Scan for the cell matching the given text and deliver its [X, Y] coordinate at center. 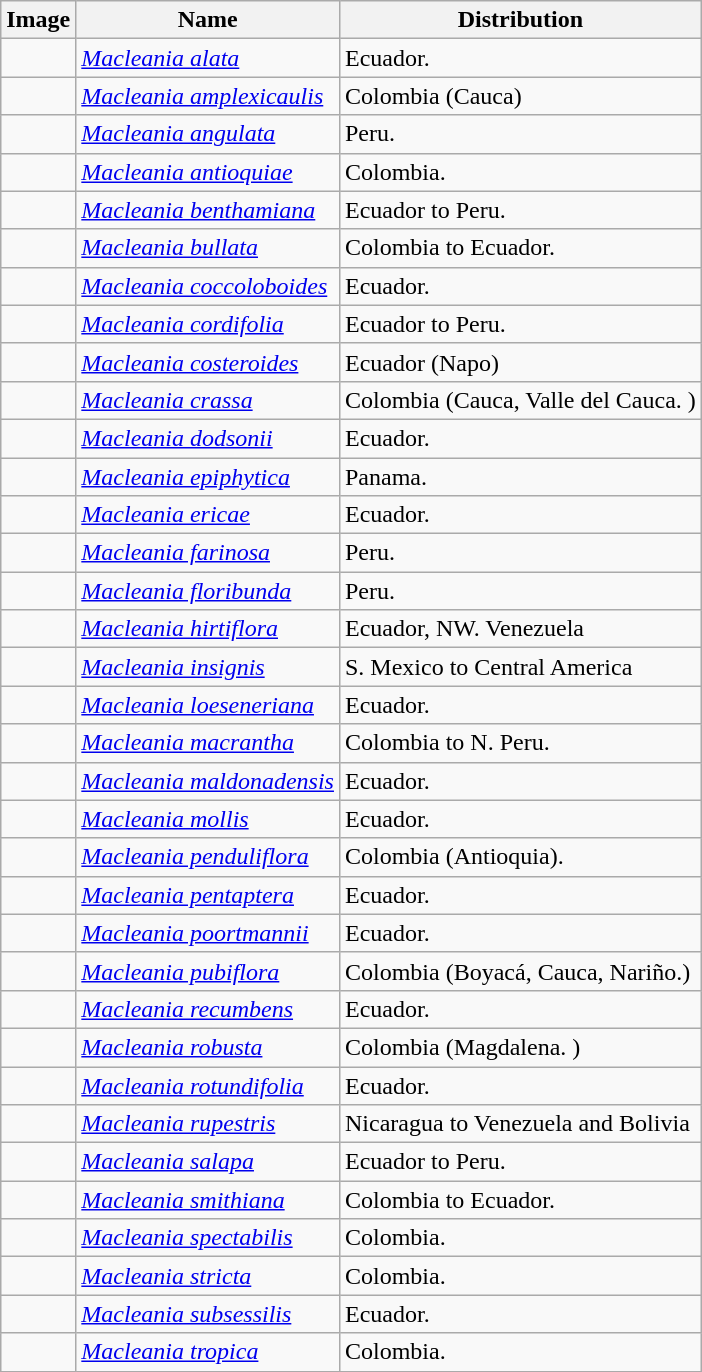
Macleania floribunda [208, 591]
Macleania tropica [208, 1352]
Macleania ericae [208, 515]
Macleania penduliflora [208, 857]
Colombia to N. Peru. [520, 743]
Macleania loeseneriana [208, 705]
Macleania coccoloboides [208, 286]
Macleania robusta [208, 1047]
Macleania benthamiana [208, 210]
Macleania dodsonii [208, 438]
Image [38, 20]
Macleania poortmannii [208, 933]
Nicaragua to Venezuela and Bolivia [520, 1124]
Macleania costeroides [208, 362]
Name [208, 20]
Macleania crassa [208, 400]
Macleania cordifolia [208, 324]
Colombia (Boyacá, Cauca, Nariño.) [520, 971]
Macleania spectabilis [208, 1238]
Macleania alata [208, 58]
Macleania rupestris [208, 1124]
Distribution [520, 20]
Colombia (Antioquia). [520, 857]
Macleania epiphytica [208, 477]
Macleania smithiana [208, 1200]
Panama. [520, 477]
Macleania recumbens [208, 1009]
Macleania amplexicaulis [208, 96]
Macleania salapa [208, 1162]
Macleania subsessilis [208, 1314]
Colombia (Cauca) [520, 96]
Macleania angulata [208, 134]
Macleania insignis [208, 667]
Macleania stricta [208, 1276]
Ecuador (Napo) [520, 362]
Macleania rotundifolia [208, 1085]
S. Mexico to Central America [520, 667]
Macleania pubiflora [208, 971]
Macleania antioquiae [208, 172]
Macleania pentaptera [208, 895]
Macleania farinosa [208, 553]
Colombia (Magdalena. ) [520, 1047]
Macleania mollis [208, 819]
Ecuador, NW. Venezuela [520, 629]
Macleania macrantha [208, 743]
Colombia (Cauca, Valle del Cauca. ) [520, 400]
Macleania maldonadensis [208, 781]
Macleania hirtiflora [208, 629]
Macleania bullata [208, 248]
